For the text-containing cell, return its midpoint in (x, y) coordinate format. 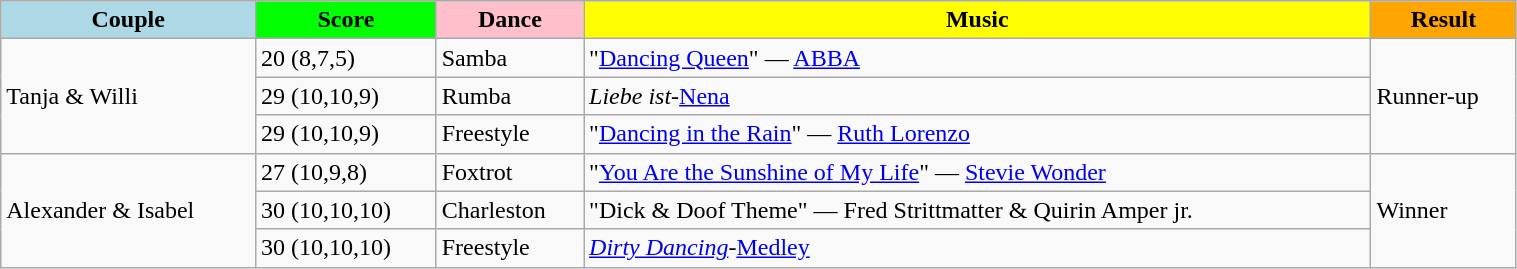
Dirty Dancing-Medley (978, 248)
"Dick & Doof Theme" — Fred Strittmatter & Quirin Amper jr. (978, 210)
Music (978, 20)
20 (8,7,5) (346, 58)
Tanja & Willi (128, 96)
Liebe ist-Nena (978, 96)
Charleston (510, 210)
Couple (128, 20)
"You Are the Sunshine of My Life" — Stevie Wonder (978, 172)
Samba (510, 58)
Dance (510, 20)
Foxtrot (510, 172)
Winner (1444, 210)
Score (346, 20)
Runner-up (1444, 96)
27 (10,9,8) (346, 172)
"Dancing in the Rain" — Ruth Lorenzo (978, 134)
"Dancing Queen" — ABBA (978, 58)
Alexander & Isabel (128, 210)
Result (1444, 20)
Rumba (510, 96)
